From the cell containing the given text, extract its center point as (X, Y) coordinate. 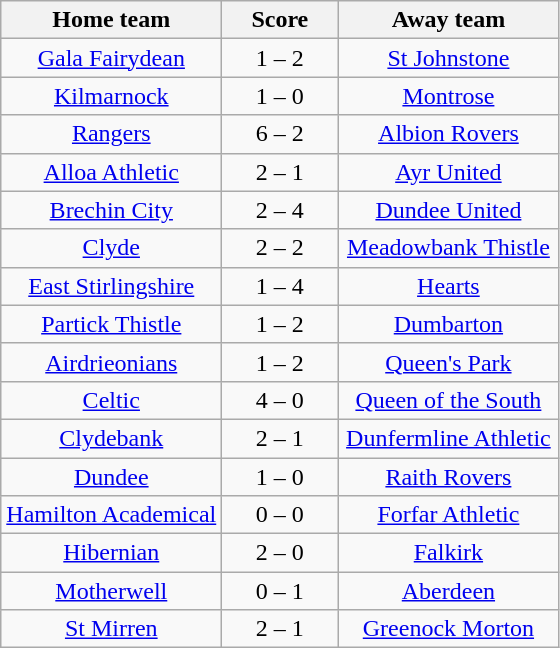
Dumbarton (448, 324)
Score (280, 20)
2 – 4 (280, 210)
Kilmarnock (112, 96)
Forfar Athletic (448, 515)
4 – 0 (280, 400)
St Mirren (112, 629)
Greenock Morton (448, 629)
Partick Thistle (112, 324)
Queen of the South (448, 400)
Hearts (448, 286)
Dunfermline Athletic (448, 438)
Clyde (112, 248)
1 – 4 (280, 286)
Gala Fairydean (112, 58)
Rangers (112, 134)
Motherwell (112, 591)
Brechin City (112, 210)
0 – 1 (280, 591)
Celtic (112, 400)
Dundee United (448, 210)
Airdrieonians (112, 362)
Ayr United (448, 172)
Raith Rovers (448, 477)
Falkirk (448, 553)
Alloa Athletic (112, 172)
Hamilton Academical (112, 515)
Queen's Park (448, 362)
0 – 0 (280, 515)
Montrose (448, 96)
Home team (112, 20)
6 – 2 (280, 134)
Dundee (112, 477)
Aberdeen (448, 591)
2 – 2 (280, 248)
East Stirlingshire (112, 286)
Meadowbank Thistle (448, 248)
Albion Rovers (448, 134)
Clydebank (112, 438)
St Johnstone (448, 58)
Hibernian (112, 553)
2 – 0 (280, 553)
Away team (448, 20)
